Find where the given text appears and provide that cell's center as (X, Y) coordinate. 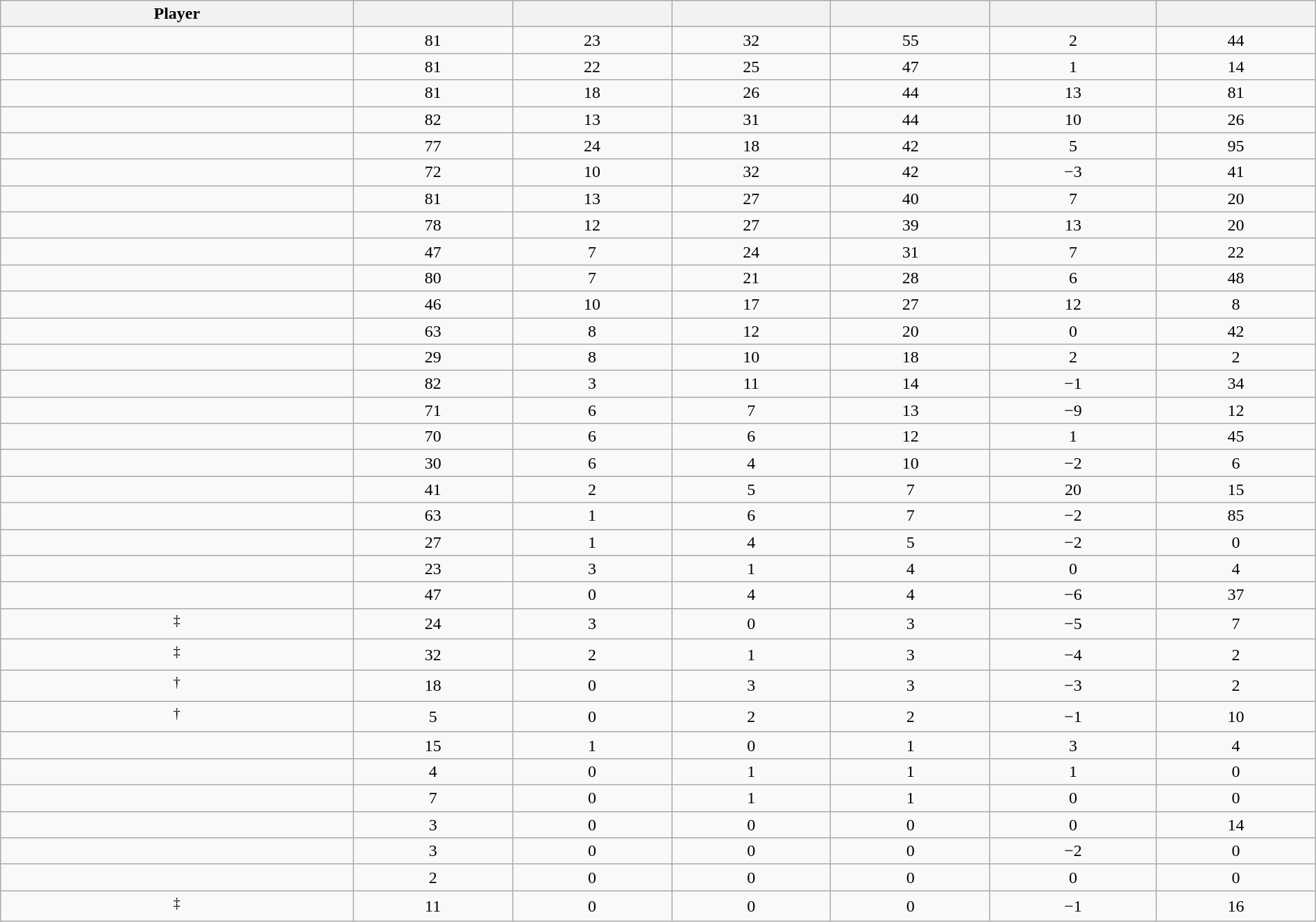
30 (433, 463)
16 (1235, 907)
17 (751, 304)
85 (1235, 516)
78 (433, 225)
28 (911, 278)
39 (911, 225)
55 (911, 40)
−6 (1073, 595)
34 (1235, 384)
21 (751, 278)
29 (433, 358)
40 (911, 199)
Player (177, 14)
70 (433, 437)
25 (751, 67)
72 (433, 172)
45 (1235, 437)
95 (1235, 146)
46 (433, 304)
48 (1235, 278)
−9 (1073, 410)
71 (433, 410)
−5 (1073, 623)
−4 (1073, 655)
77 (433, 146)
37 (1235, 595)
80 (433, 278)
